Return the (X, Y) coordinate for the center point of the cell that contains the specified text.  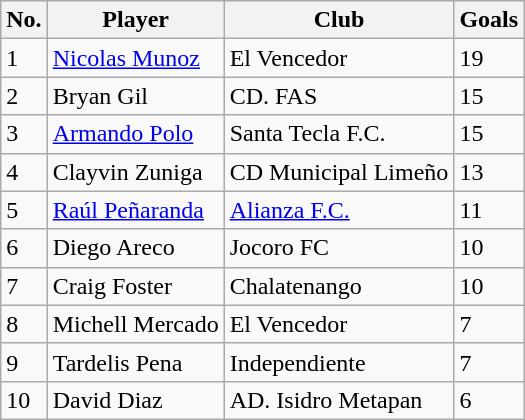
Raúl Peñaranda (136, 210)
Nicolas Munoz (136, 58)
CD Municipal Limeño (339, 172)
Santa Tecla F.C. (339, 134)
Independiente (339, 362)
Tardelis Pena (136, 362)
2 (24, 96)
4 (24, 172)
1 (24, 58)
Jocoro FC (339, 248)
Craig Foster (136, 286)
Club (339, 20)
13 (489, 172)
Goals (489, 20)
Michell Mercado (136, 324)
11 (489, 210)
Armando Polo (136, 134)
3 (24, 134)
No. (24, 20)
5 (24, 210)
8 (24, 324)
Bryan Gil (136, 96)
CD. FAS (339, 96)
Clayvin Zuniga (136, 172)
19 (489, 58)
Diego Areco (136, 248)
Chalatenango (339, 286)
Player (136, 20)
David Diaz (136, 400)
9 (24, 362)
Alianza F.C. (339, 210)
AD. Isidro Metapan (339, 400)
